For the text-containing cell, return its midpoint in (X, Y) coordinate format. 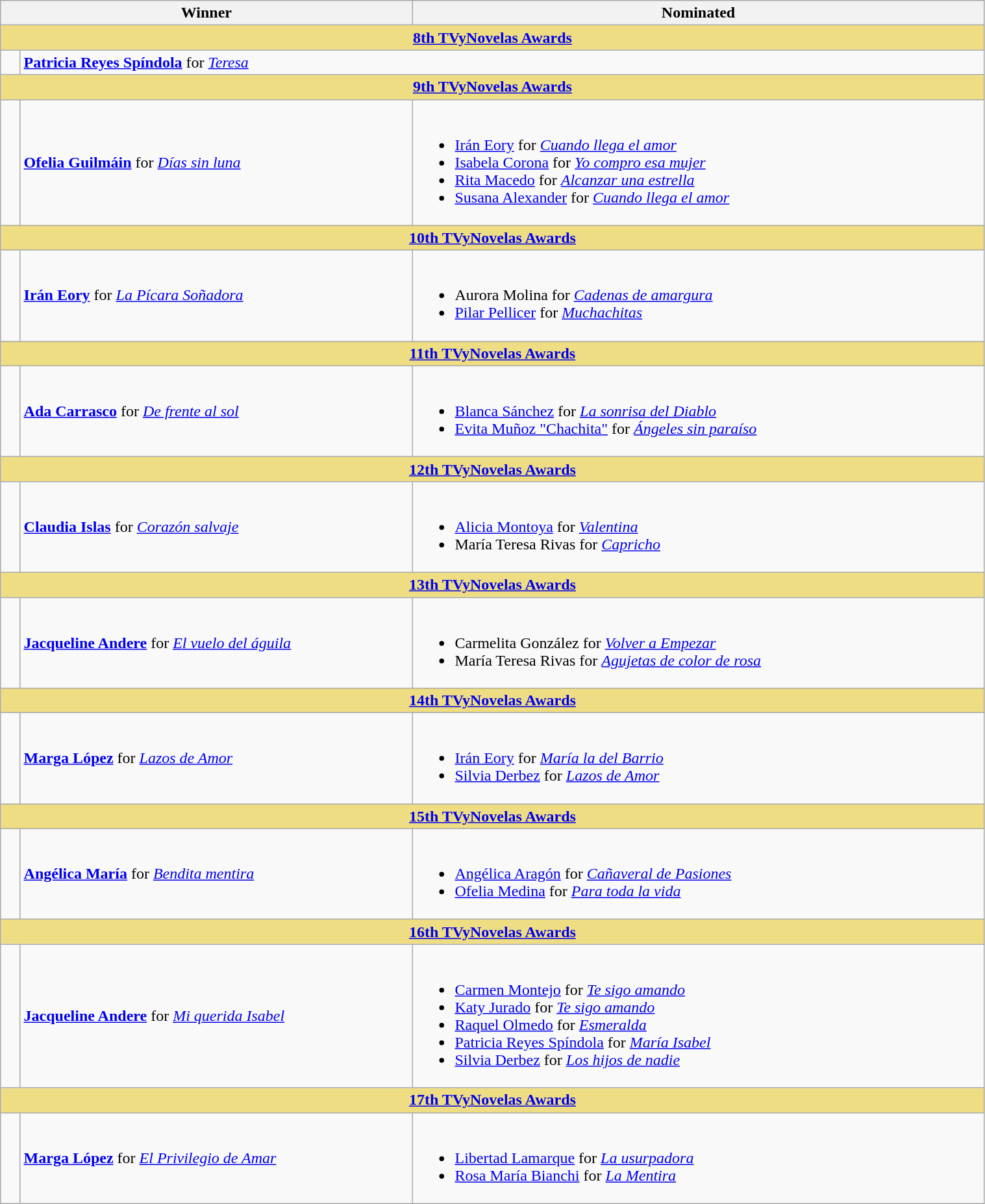
Libertad Lamarque for La usurpadoraRosa María Bianchi for La Mentira (699, 1158)
13th TVyNovelas Awards (492, 584)
Angélica Aragón for Cañaveral de PasionesOfelia Medina for Para toda la vida (699, 874)
16th TVyNovelas Awards (492, 932)
Winner (206, 13)
Irán Eory for La Pícara Soñadora (216, 295)
Marga López for Lazos de Amor (216, 759)
Jacqueline Andere for Mi querida Isabel (216, 1016)
Irán Eory for María la del BarrioSilvia Derbez for Lazos de Amor (699, 759)
Patricia Reyes Spíndola for Teresa (503, 62)
9th TVyNovelas Awards (492, 87)
Angélica María for Bendita mentira (216, 874)
Jacqueline Andere for El vuelo del águila (216, 643)
17th TVyNovelas Awards (492, 1100)
Nominated (699, 13)
11th TVyNovelas Awards (492, 353)
12th TVyNovelas Awards (492, 469)
Ada Carrasco for De frente al sol (216, 411)
Ofelia Guilmáin for Días sin luna (216, 162)
Claudia Islas for Corazón salvaje (216, 527)
Marga López for El Privilegio de Amar (216, 1158)
14th TVyNovelas Awards (492, 701)
Alicia Montoya for ValentinaMaría Teresa Rivas for Capricho (699, 527)
10th TVyNovelas Awards (492, 238)
Carmelita González for Volver a EmpezarMaría Teresa Rivas for Agujetas de color de rosa (699, 643)
Blanca Sánchez for La sonrisa del DiabloEvita Muñoz "Chachita" for Ángeles sin paraíso (699, 411)
Aurora Molina for Cadenas de amarguraPilar Pellicer for Muchachitas (699, 295)
8th TVyNovelas Awards (492, 38)
15th TVyNovelas Awards (492, 816)
